Scan for the cell matching the given text and deliver its (X, Y) coordinate at center. 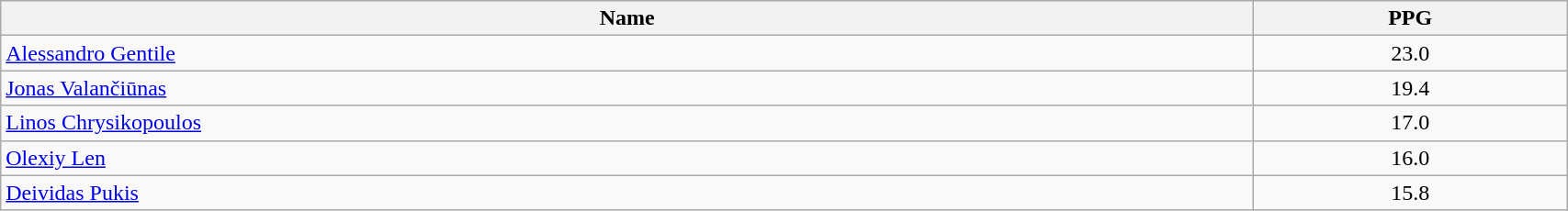
Linos Chrysikopoulos (627, 123)
Deividas Pukis (627, 193)
Alessandro Gentile (627, 53)
15.8 (1411, 193)
16.0 (1411, 158)
23.0 (1411, 53)
Name (627, 18)
17.0 (1411, 123)
Jonas Valančiūnas (627, 88)
19.4 (1411, 88)
Olexiy Len (627, 158)
PPG (1411, 18)
